Search for the cell housing the specified text and yield its (x, y) center coordinate. 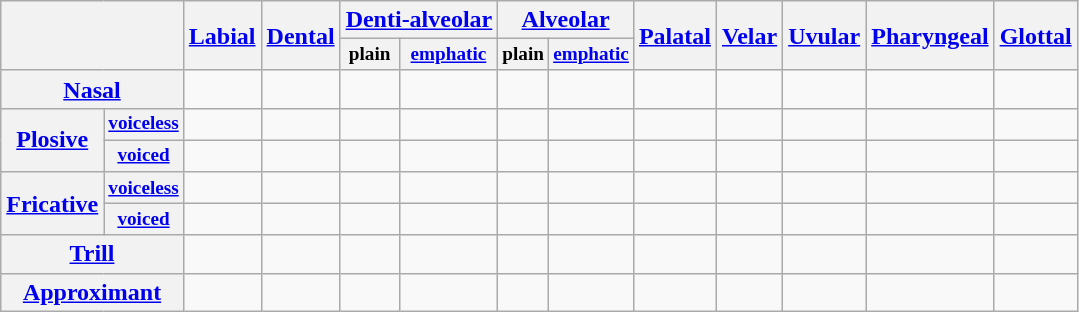
Nasal (92, 89)
Glottal (1036, 36)
Alveolar (566, 20)
Approximant (92, 292)
Palatal (674, 36)
Denti-alveolar (419, 20)
Trill (92, 254)
Pharyngeal (930, 36)
Fricative (52, 204)
Plosive (52, 140)
Labial (222, 36)
Dental (300, 36)
Velar (749, 36)
Uvular (824, 36)
